From the cell containing the given text, extract its center point as [X, Y] coordinate. 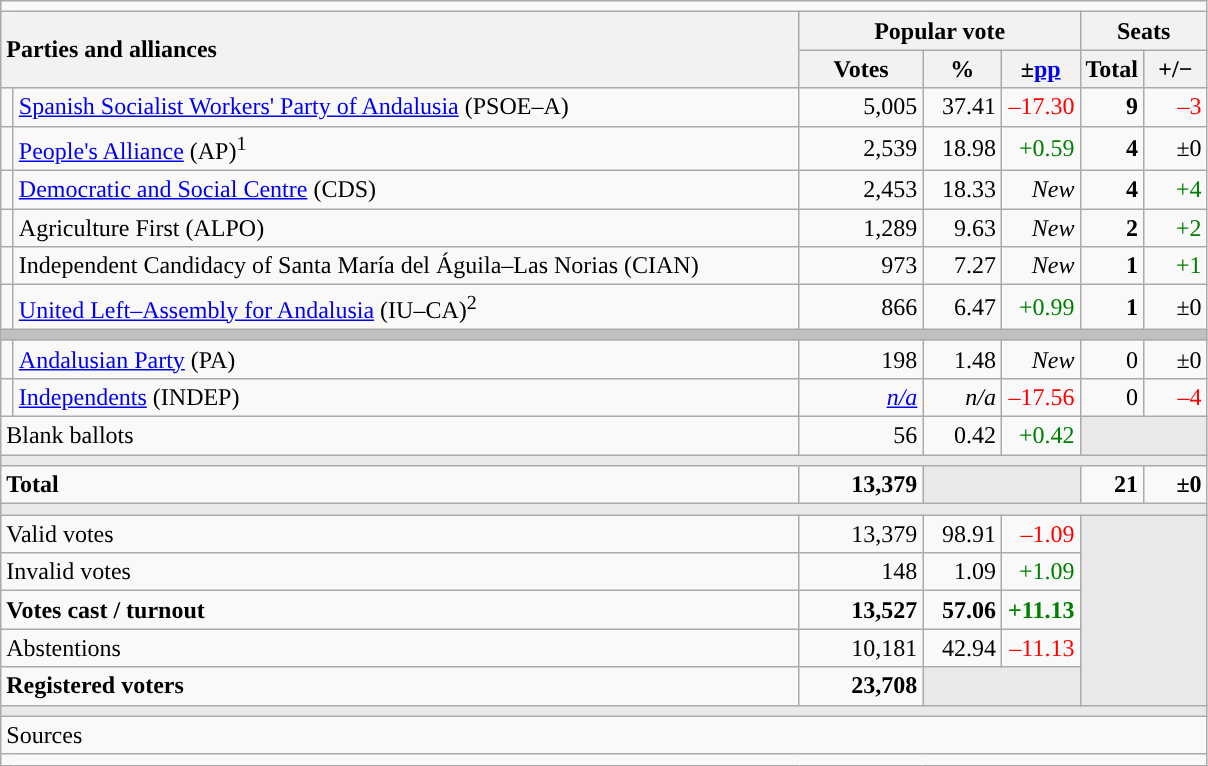
–17.56 [1040, 397]
Agriculture First (ALPO) [406, 228]
148 [861, 572]
5,005 [861, 107]
2,539 [861, 148]
+0.99 [1040, 308]
+4 [1176, 190]
Independents (INDEP) [406, 397]
18.98 [962, 148]
–17.30 [1040, 107]
Popular vote [940, 31]
23,708 [861, 686]
–11.13 [1040, 648]
Seats [1144, 31]
+1 [1176, 266]
Valid votes [400, 534]
–4 [1176, 397]
18.33 [962, 190]
Independent Candidacy of Santa María del Águila–Las Norias (CIAN) [406, 266]
People's Alliance (AP)1 [406, 148]
2 [1112, 228]
Votes cast / turnout [400, 610]
56 [861, 435]
+1.09 [1040, 572]
198 [861, 359]
973 [861, 266]
% [962, 69]
98.91 [962, 534]
United Left–Assembly for Andalusia (IU–CA)2 [406, 308]
6.47 [962, 308]
2,453 [861, 190]
Democratic and Social Centre (CDS) [406, 190]
Votes [861, 69]
42.94 [962, 648]
Parties and alliances [400, 50]
57.06 [962, 610]
Sources [604, 735]
+11.13 [1040, 610]
+0.59 [1040, 148]
Spanish Socialist Workers' Party of Andalusia (PSOE–A) [406, 107]
+0.42 [1040, 435]
0.42 [962, 435]
+/− [1176, 69]
–1.09 [1040, 534]
21 [1112, 485]
1.09 [962, 572]
866 [861, 308]
Abstentions [400, 648]
7.27 [962, 266]
+2 [1176, 228]
37.41 [962, 107]
±pp [1040, 69]
Invalid votes [400, 572]
–3 [1176, 107]
Registered voters [400, 686]
10,181 [861, 648]
1,289 [861, 228]
9.63 [962, 228]
Blank ballots [400, 435]
Andalusian Party (PA) [406, 359]
13,527 [861, 610]
9 [1112, 107]
1.48 [962, 359]
